Return (x, y) of the center of cell containing provided text 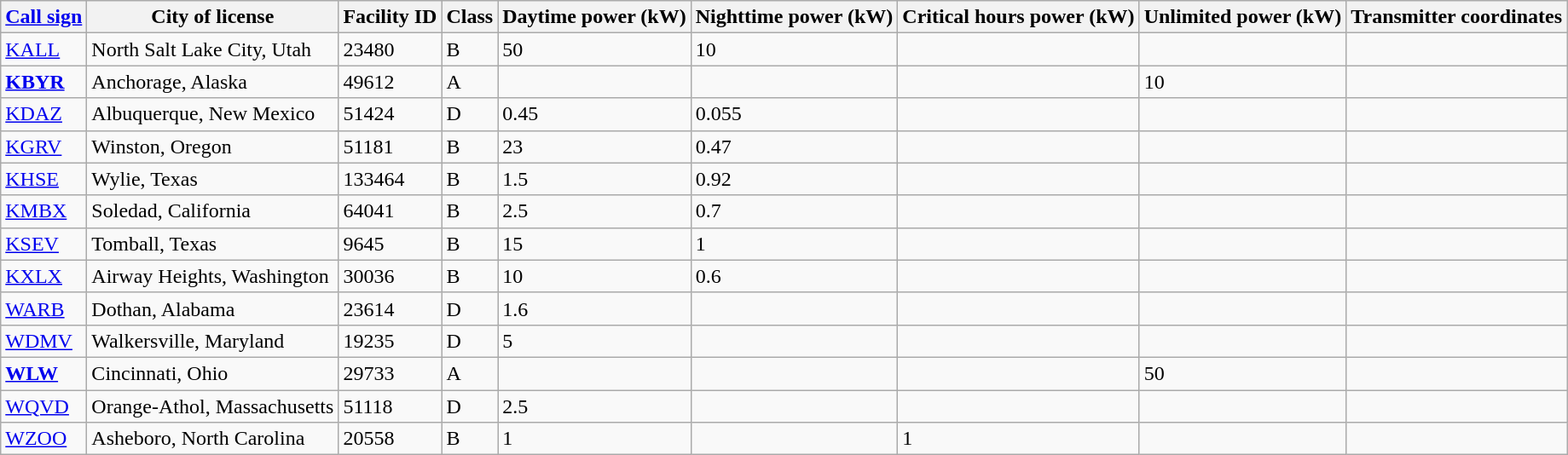
Albuquerque, New Mexico (213, 114)
29733 (391, 373)
0.47 (795, 147)
5 (595, 341)
Nighttime power (kW) (795, 17)
KHSE (44, 179)
Dothan, Alabama (213, 308)
23480 (391, 49)
KXLX (44, 276)
Winston, Oregon (213, 147)
Anchorage, Alaska (213, 82)
Daytime power (kW) (595, 17)
64041 (391, 211)
0.45 (595, 114)
KDAZ (44, 114)
0.7 (795, 211)
Class (470, 17)
WDMV (44, 341)
9645 (391, 244)
Asheboro, North Carolina (213, 439)
Wylie, Texas (213, 179)
Cincinnati, Ohio (213, 373)
KBYR (44, 82)
WQVD (44, 406)
51424 (391, 114)
23 (595, 147)
49612 (391, 82)
1.5 (595, 179)
Airway Heights, Washington (213, 276)
Transmitter coordinates (1456, 17)
51118 (391, 406)
0.6 (795, 276)
KMBX (44, 211)
Unlimited power (kW) (1243, 17)
Tomball, Texas (213, 244)
Critical hours power (kW) (1018, 17)
WZOO (44, 439)
51181 (391, 147)
23614 (391, 308)
0.92 (795, 179)
Orange-Athol, Massachusetts (213, 406)
North Salt Lake City, Utah (213, 49)
Walkersville, Maryland (213, 341)
Call sign (44, 17)
19235 (391, 341)
KSEV (44, 244)
15 (595, 244)
KGRV (44, 147)
KALL (44, 49)
WLW (44, 373)
30036 (391, 276)
133464 (391, 179)
Soledad, California (213, 211)
0.055 (795, 114)
Facility ID (391, 17)
20558 (391, 439)
WARB (44, 308)
City of license (213, 17)
1.6 (595, 308)
